Pinpoint the cell where the given text exists, returning its (x, y) midpoint coordinate. 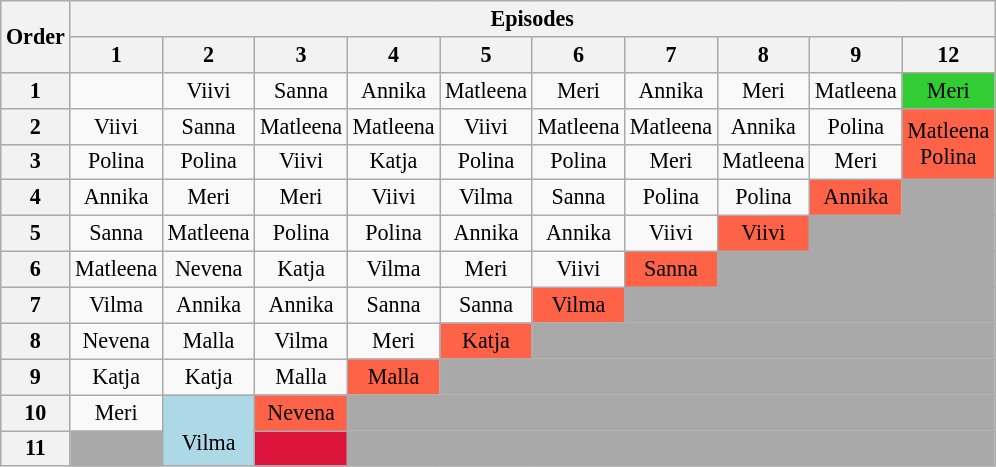
Episodes (532, 18)
MatleenaPolina (948, 144)
10 (36, 412)
11 (36, 448)
Order (36, 36)
12 (948, 54)
